Return (X, Y) of the center of cell containing provided text 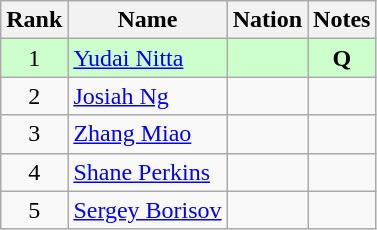
2 (34, 96)
4 (34, 172)
5 (34, 210)
Rank (34, 20)
3 (34, 134)
Sergey Borisov (148, 210)
1 (34, 58)
Nation (267, 20)
Josiah Ng (148, 96)
Q (342, 58)
Name (148, 20)
Yudai Nitta (148, 58)
Zhang Miao (148, 134)
Shane Perkins (148, 172)
Notes (342, 20)
